Identify which cell holds the provided text, then report its [X, Y] central coordinate. 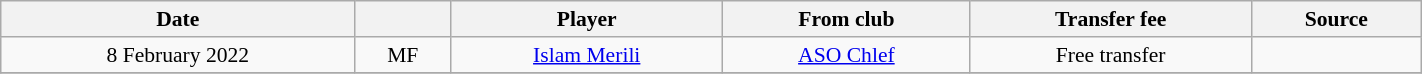
Source [1336, 19]
Player [587, 19]
8 February 2022 [178, 55]
Date [178, 19]
MF [403, 55]
Free transfer [1110, 55]
Islam Merili [587, 55]
From club [846, 19]
Transfer fee [1110, 19]
ASO Chlef [846, 55]
